Provide the [x, y] coordinate of the cell's center where the given text is located.  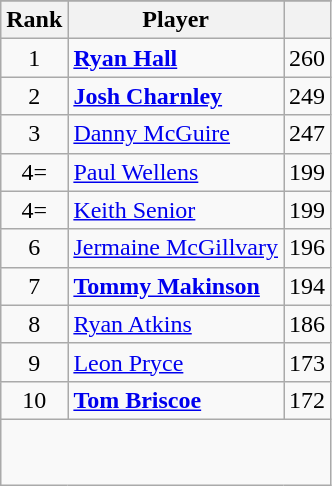
Danny McGuire [176, 134]
1 [34, 58]
Ryan Atkins [176, 324]
Tommy Makinson [176, 286]
194 [308, 286]
Player [176, 20]
196 [308, 248]
Paul Wellens [176, 172]
9 [34, 362]
Josh Charnley [176, 96]
Tom Briscoe [176, 400]
Jermaine McGillvary [176, 248]
10 [34, 400]
6 [34, 248]
172 [308, 400]
260 [308, 58]
2 [34, 96]
Ryan Hall [176, 58]
249 [308, 96]
7 [34, 286]
247 [308, 134]
Leon Pryce [176, 362]
3 [34, 134]
8 [34, 324]
173 [308, 362]
Rank [34, 20]
186 [308, 324]
Keith Senior [176, 210]
